Pinpoint the cell where the given text exists, returning its (x, y) midpoint coordinate. 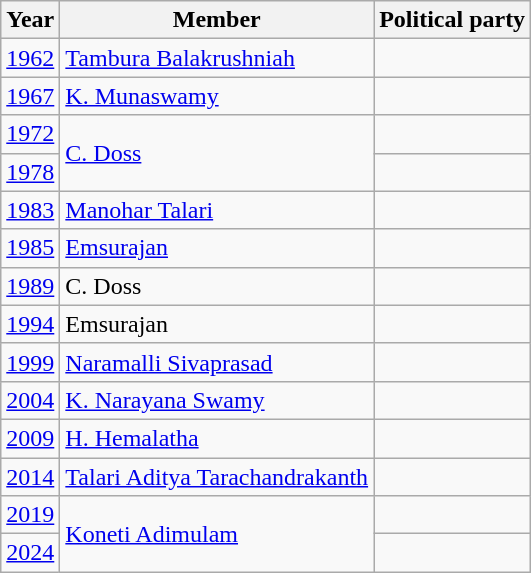
Member (217, 20)
1962 (30, 58)
2014 (30, 477)
1985 (30, 248)
K. Narayana Swamy (217, 400)
1972 (30, 134)
Manohar Talari (217, 210)
1967 (30, 96)
1983 (30, 210)
Koneti Adimulam (217, 534)
2009 (30, 438)
2024 (30, 553)
Naramalli Sivaprasad (217, 362)
Year (30, 20)
Talari Aditya Tarachandrakanth (217, 477)
1994 (30, 324)
Political party (452, 20)
1989 (30, 286)
2004 (30, 400)
H. Hemalatha (217, 438)
1999 (30, 362)
Tambura Balakrushniah (217, 58)
K. Munaswamy (217, 96)
2019 (30, 515)
1978 (30, 172)
